Capture the cell that displays the provided text and extract its (X, Y) central coordinate. 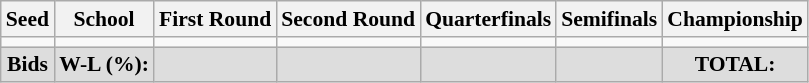
Second Round (348, 19)
Championship (735, 19)
Quarterfinals (488, 19)
W-L (%): (104, 65)
First Round (215, 19)
Seed (28, 19)
Semifinals (609, 19)
School (104, 19)
TOTAL: (735, 65)
Bids (28, 65)
